Search for the cell housing the specified text and yield its [X, Y] center coordinate. 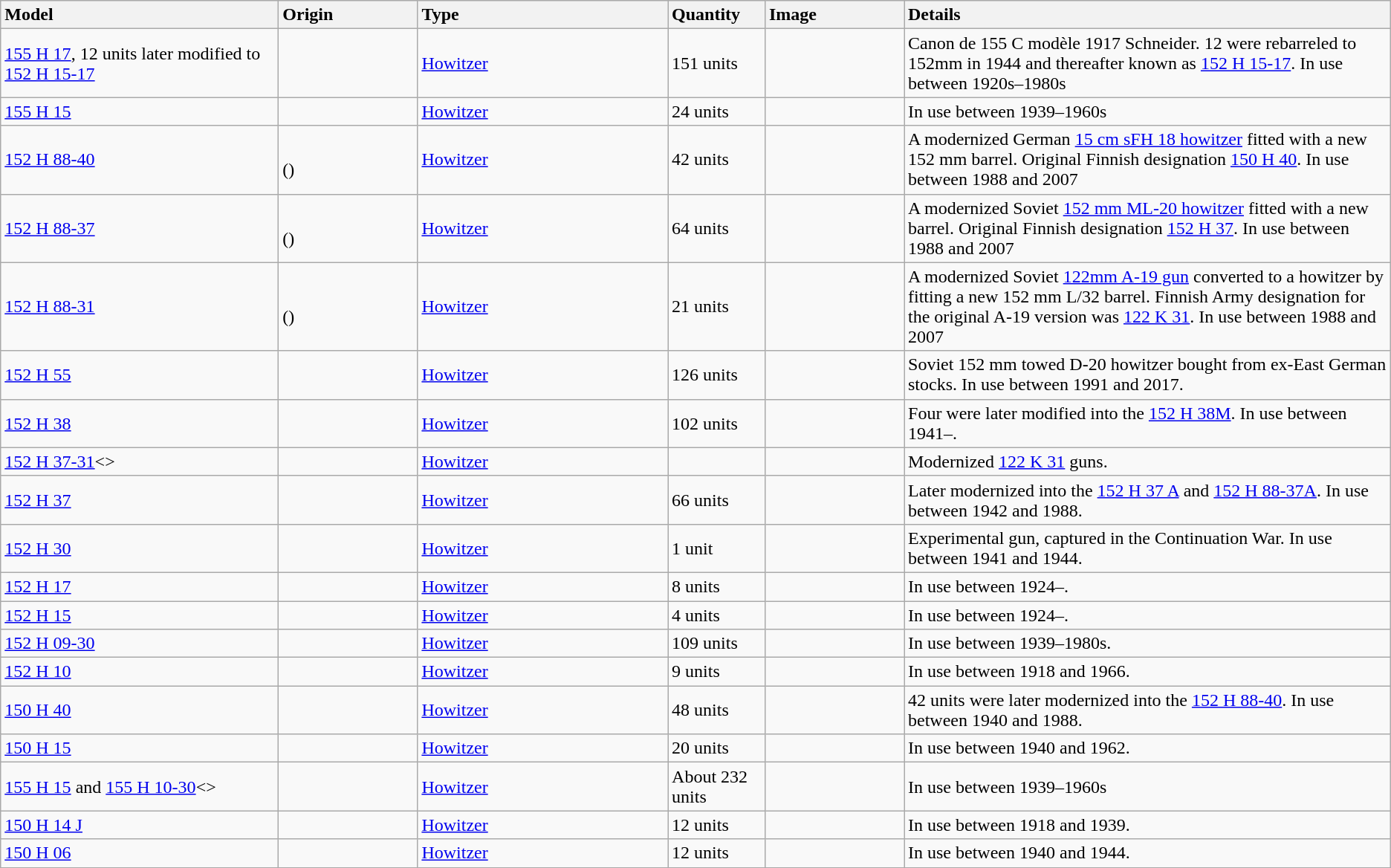
Soviet 152 mm towed D-20 howitzer bought from ex-East German stocks. In use between 1991 and 2017. [1147, 375]
152 H 15 [140, 615]
In use between 1918 and 1939. [1147, 825]
42 units were later modernized into the 152 H 88-40. In use between 1940 and 1988. [1147, 710]
126 units [716, 375]
150 H 14 J [140, 825]
Model [140, 15]
9 units [716, 672]
In use between 1939–1980s. [1147, 644]
Later modernized into the 152 H 37 A and 152 H 88-37A. In use between 1942 and 1988. [1147, 499]
155 H 15 and 155 H 10-30<> [140, 786]
In use between 1940 and 1944. [1147, 853]
A modernized Soviet 152 mm ML-20 howitzer fitted with a new barrel. Original Finnish designation 152 H 37. In use between 1988 and 2007 [1147, 228]
In use between 1918 and 1966. [1147, 672]
152 H 37 [140, 499]
150 H 15 [140, 748]
152 H 30 [140, 548]
152 H 88-40 [140, 160]
48 units [716, 710]
152 H 55 [140, 375]
1 unit [716, 548]
Four were later modified into the 152 H 38M. In use between 1941–. [1147, 424]
102 units [716, 424]
8 units [716, 586]
Modernized 122 K 31 guns. [1147, 461]
152 H 09-30 [140, 644]
109 units [716, 644]
Quantity [716, 15]
About 232 units [716, 786]
152 H 88-31 [140, 306]
150 H 06 [140, 853]
Type [542, 15]
21 units [716, 306]
Experimental gun, captured in the Continuation War. In use between 1941 and 1944. [1147, 548]
152 H 37-31<> [140, 461]
24 units [716, 111]
A modernized German 15 cm sFH 18 howitzer fitted with a new 152 mm barrel. Original Finnish designation 150 H 40. In use between 1988 and 2007 [1147, 160]
42 units [716, 160]
150 H 40 [140, 710]
151 units [716, 63]
64 units [716, 228]
Image [834, 15]
Origin [348, 15]
155 H 15 [140, 111]
66 units [716, 499]
152 H 17 [140, 586]
152 H 88-37 [140, 228]
In use between 1940 and 1962. [1147, 748]
20 units [716, 748]
152 H 38 [140, 424]
Details [1147, 15]
155 H 17, 12 units later modified to 152 H 15-17 [140, 63]
152 H 10 [140, 672]
Canon de 155 C modèle 1917 Schneider. 12 were rebarreled to 152mm in 1944 and thereafter known as 152 H 15-17. In use between 1920s–1980s [1147, 63]
4 units [716, 615]
